Locate the cell with the specified text and output its (X, Y) center coordinate. 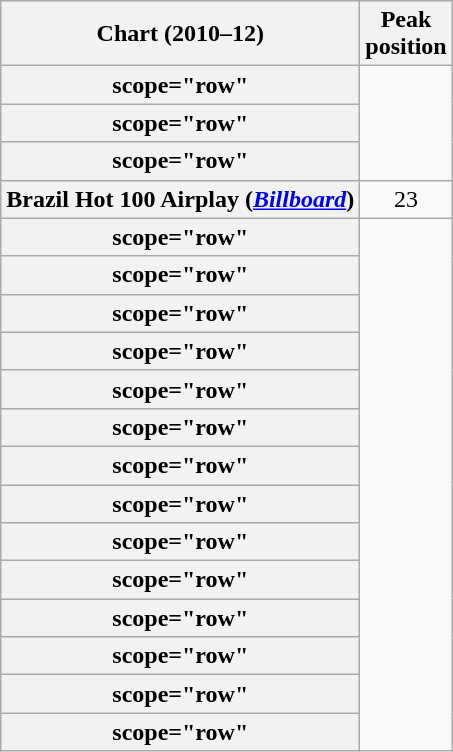
Brazil Hot 100 Airplay (Billboard) (180, 199)
Peakposition (406, 34)
Chart (2010–12) (180, 34)
23 (406, 199)
